From the cell containing the given text, extract its center point as [X, Y] coordinate. 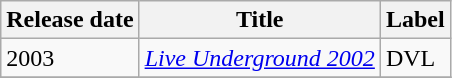
Live Underground 2002 [260, 58]
Release date [70, 20]
2003 [70, 58]
Title [260, 20]
Label [415, 20]
DVL [415, 58]
